Provide the (X, Y) coordinate of the cell's center where the given text is located.  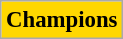
Champions (62, 20)
